Determine the (x, y) coordinate at the center of the cell enclosing the given text.  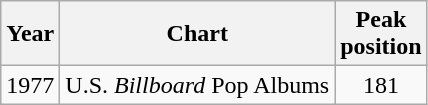
181 (381, 85)
Peakposition (381, 34)
Year (30, 34)
U.S. Billboard Pop Albums (198, 85)
1977 (30, 85)
Chart (198, 34)
